Output the (X, Y) coordinate of the center of the cell containing the given text.  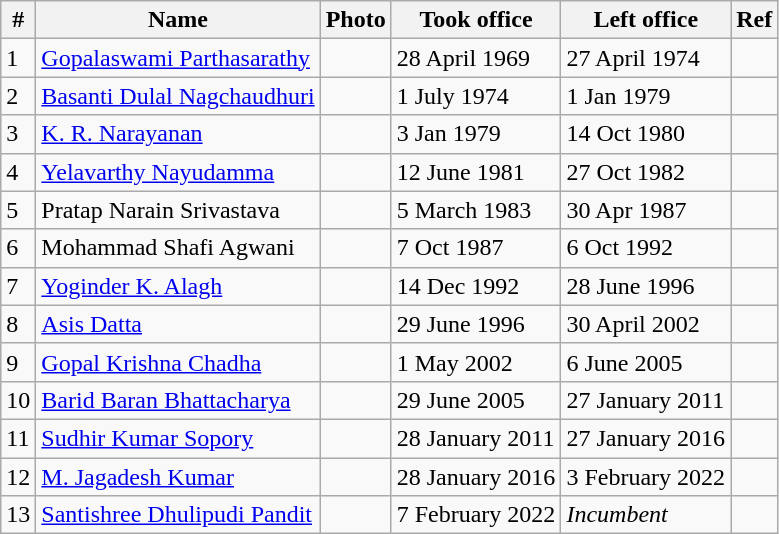
Took office (476, 20)
Basanti Dulal Nagchaudhuri (178, 96)
Photo (356, 20)
11 (18, 438)
Mohammad Shafi Agwani (178, 248)
3 Jan 1979 (476, 134)
Left office (646, 20)
Gopalaswami Parthasarathy (178, 58)
13 (18, 515)
Name (178, 20)
29 June 1996 (476, 324)
3 (18, 134)
7 February 2022 (476, 515)
28 June 1996 (646, 286)
9 (18, 362)
27 Oct 1982 (646, 172)
Sudhir Kumar Sopory (178, 438)
Yoginder K. Alagh (178, 286)
14 Oct 1980 (646, 134)
Yelavarthy Nayudamma (178, 172)
27 January 2011 (646, 400)
M. Jagadesh Kumar (178, 477)
8 (18, 324)
29 June 2005 (476, 400)
5 (18, 210)
5 March 1983 (476, 210)
14 Dec 1992 (476, 286)
Ref (754, 20)
27 April 1974 (646, 58)
10 (18, 400)
28 January 2016 (476, 477)
4 (18, 172)
7 (18, 286)
27 January 2016 (646, 438)
Asis Datta (178, 324)
K. R. Narayanan (178, 134)
28 April 1969 (476, 58)
1 May 2002 (476, 362)
28 January 2011 (476, 438)
3 February 2022 (646, 477)
30 April 2002 (646, 324)
# (18, 20)
2 (18, 96)
1 Jan 1979 (646, 96)
Pratap Narain Srivastava (178, 210)
1 (18, 58)
30 Apr 1987 (646, 210)
Incumbent (646, 515)
6 Oct 1992 (646, 248)
6 June 2005 (646, 362)
Gopal Krishna Chadha (178, 362)
7 Oct 1987 (476, 248)
Santishree Dhulipudi Pandit (178, 515)
1 July 1974 (476, 96)
Barid Baran Bhattacharya (178, 400)
12 (18, 477)
6 (18, 248)
12 June 1981 (476, 172)
